Find where the given text appears and provide that cell's center as [X, Y] coordinate. 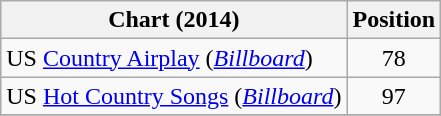
US Hot Country Songs (Billboard) [174, 96]
97 [394, 96]
Chart (2014) [174, 20]
US Country Airplay (Billboard) [174, 58]
Position [394, 20]
78 [394, 58]
